Return [x, y] of the center of cell containing provided text 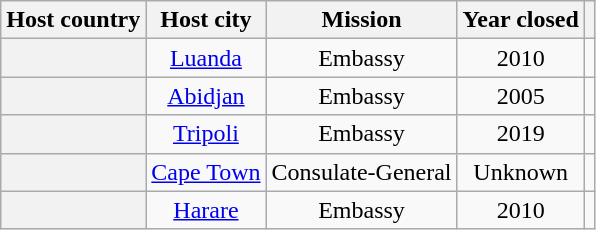
Unknown [520, 172]
Tripoli [206, 134]
Luanda [206, 58]
2019 [520, 134]
Host country [74, 20]
Consulate-General [362, 172]
Host city [206, 20]
Mission [362, 20]
Harare [206, 210]
Cape Town [206, 172]
2005 [520, 96]
Abidjan [206, 96]
Year closed [520, 20]
